Determine the [x, y] coordinate at the center of the cell enclosing the given text.  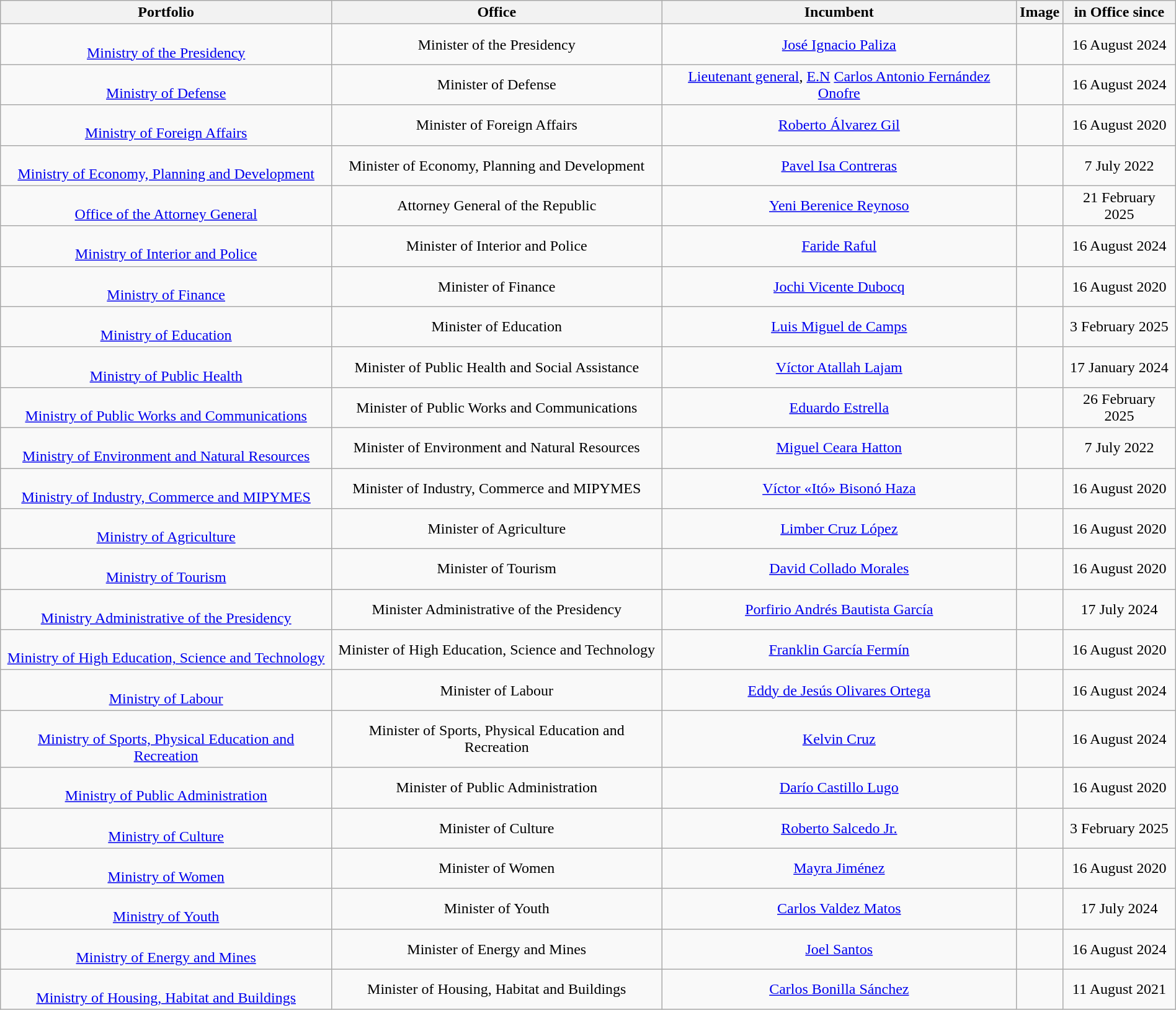
Joel Santos [839, 949]
Lieutenant general, E.N Carlos Antonio Fernández Onofre [839, 84]
Minister of Sports, Physical Education and Recreation [497, 739]
Faride Raful [839, 246]
Minister of High Education, Science and Technology [497, 650]
Carlos Bonilla Sánchez [839, 989]
Ministry of Tourism [166, 570]
Eddy de Jesús Olivares Ortega [839, 690]
Ministry of Public Health [166, 367]
Ministry of Youth [166, 908]
Minister of Education [497, 326]
Ministry of Sports, Physical Education and Recreation [166, 739]
Minister of Industry, Commerce and MIPYMES [497, 488]
Minister of Agriculture [497, 529]
Miguel Ceara Hatton [839, 448]
Ministry of Labour [166, 690]
Office [497, 12]
Minister of Environment and Natural Resources [497, 448]
Minister of Interior and Police [497, 246]
21 February 2025 [1120, 206]
David Collado Morales [839, 570]
Franklin García Fermín [839, 650]
Yeni Berenice Reynoso [839, 206]
Minister Administrative of the Presidency [497, 609]
Ministry of Interior and Police [166, 246]
Minister of Energy and Mines [497, 949]
Ministry of Industry, Commerce and MIPYMES [166, 488]
Ministry of Finance [166, 287]
Jochi Vicente Dubocq [839, 287]
Ministry of Education [166, 326]
11 August 2021 [1120, 989]
Ministry of Public Works and Communications [166, 407]
Minister of the Presidency [497, 45]
Víctor «Itó» Bisonó Haza [839, 488]
Office of the Attorney General [166, 206]
Ministry of Housing, Habitat and Buildings [166, 989]
Pavel Isa Contreras [839, 165]
17 January 2024 [1120, 367]
Ministry of Energy and Mines [166, 949]
Minister of Public Health and Social Assistance [497, 367]
Ministry of High Education, Science and Technology [166, 650]
Ministry of Environment and Natural Resources [166, 448]
26 February 2025 [1120, 407]
Roberto Salcedo Jr. [839, 828]
Minister of Tourism [497, 570]
in Office since [1120, 12]
Darío Castillo Lugo [839, 788]
Víctor Atallah Lajam [839, 367]
Minister of Housing, Habitat and Buildings [497, 989]
José Ignacio Paliza [839, 45]
Eduardo Estrella [839, 407]
Kelvin Cruz [839, 739]
Minister of Economy, Planning and Development [497, 165]
Attorney General of the Republic [497, 206]
Minister of Public Administration [497, 788]
Ministry Administrative of the Presidency [166, 609]
Mayra Jiménez [839, 869]
Incumbent [839, 12]
Ministry of Economy, Planning and Development [166, 165]
Minister of Defense [497, 84]
Ministry of Culture [166, 828]
Minister of Women [497, 869]
Ministry of Women [166, 869]
Carlos Valdez Matos [839, 908]
Minister of Public Works and Communications [497, 407]
Ministry of Defense [166, 84]
Luis Miguel de Camps [839, 326]
Ministry of Public Administration [166, 788]
Image [1040, 12]
Minister of Culture [497, 828]
Minister of Finance [497, 287]
Minister of Youth [497, 908]
Ministry of Agriculture [166, 529]
Limber Cruz López [839, 529]
Portfolio [166, 12]
Ministry of the Presidency [166, 45]
Ministry of Foreign Affairs [166, 125]
Roberto Álvarez Gil [839, 125]
Minister of Foreign Affairs [497, 125]
Porfirio Andrés Bautista García [839, 609]
Minister of Labour [497, 690]
